Return [X, Y] of the center of cell containing provided text 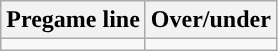
Pregame line [74, 20]
Over/under [210, 20]
